Determine the (x, y) coordinate at the center of the cell enclosing the given text.  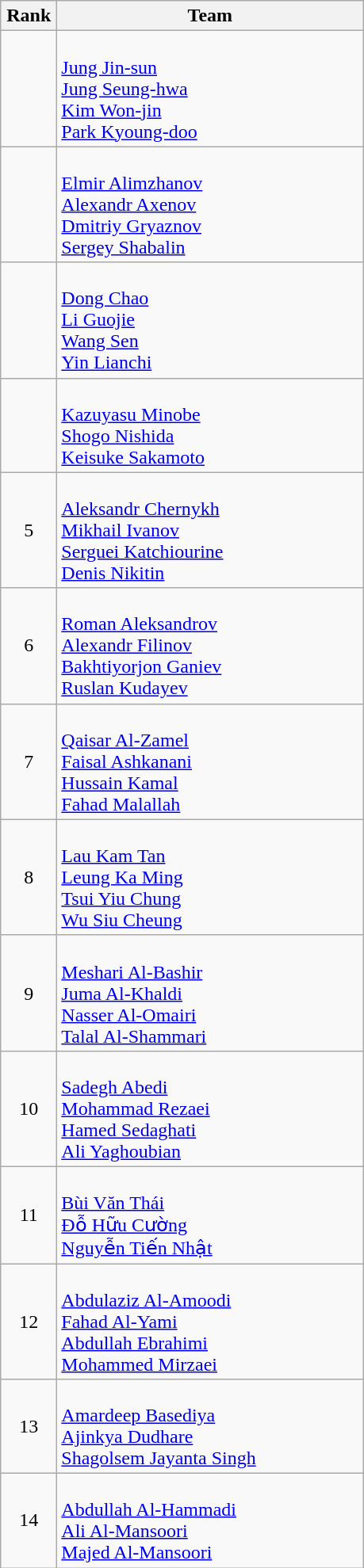
Qaisar Al-ZamelFaisal AshkananiHussain KamalFahad Malallah (210, 761)
Team (210, 16)
11 (29, 1215)
8 (29, 877)
7 (29, 761)
Elmir AlimzhanovAlexandr AxenovDmitriy GryaznovSergey Shabalin (210, 204)
Abdulaziz Al-AmoodiFahad Al-YamiAbdullah EbrahimiMohammed Mirzaei (210, 1321)
Kazuyasu MinobeShogo NishidaKeisuke Sakamoto (210, 425)
12 (29, 1321)
Aleksandr ChernykhMikhail IvanovSerguei KatchiourineDenis Nikitin (210, 530)
Bùi Văn TháiĐỗ Hữu CườngNguyễn Tiến Nhật (210, 1215)
Roman AleksandrovAlexandr FilinovBakhtiyorjon GanievRuslan Kudayev (210, 646)
9 (29, 993)
Amardeep BasediyaAjinkya DudhareShagolsem Jayanta Singh (210, 1426)
10 (29, 1108)
Rank (29, 16)
14 (29, 1521)
Abdullah Al-HammadiAli Al-MansooriMajed Al-Mansoori (210, 1521)
Lau Kam TanLeung Ka MingTsui Yiu ChungWu Siu Cheung (210, 877)
Jung Jin-sunJung Seung-hwaKim Won-jinPark Kyoung-doo (210, 89)
Meshari Al-BashirJuma Al-KhaldiNasser Al-OmairiTalal Al-Shammari (210, 993)
Dong ChaoLi GuojieWang SenYin Lianchi (210, 320)
5 (29, 530)
6 (29, 646)
13 (29, 1426)
Sadegh AbediMohammad RezaeiHamed SedaghatiAli Yaghoubian (210, 1108)
